Find where the given text appears and provide that cell's center as (X, Y) coordinate. 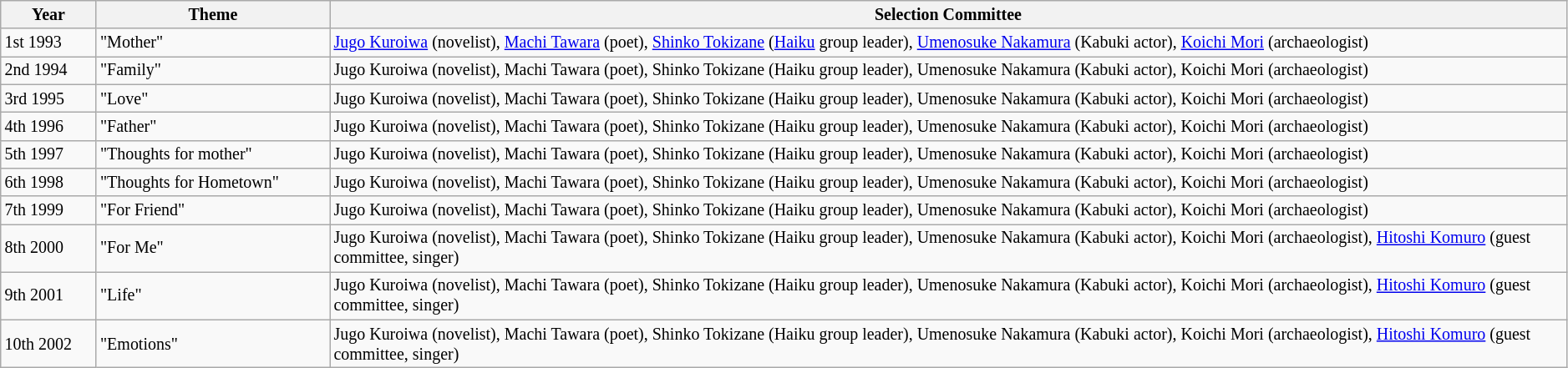
9th 2001 (48, 295)
Theme (212, 15)
4th 1996 (48, 127)
"Thoughts for Hometown" (212, 182)
7th 1999 (48, 210)
8th 2000 (48, 249)
Year (48, 15)
"For Friend" (212, 210)
1st 1993 (48, 43)
"Emotions" (212, 344)
Selection Committee (949, 15)
"For Me" (212, 249)
"Family" (212, 70)
10th 2002 (48, 344)
"Father" (212, 127)
2nd 1994 (48, 70)
6th 1998 (48, 182)
5th 1997 (48, 154)
"Thoughts for mother" (212, 154)
3rd 1995 (48, 98)
"Life" (212, 295)
"Love" (212, 98)
"Mother" (212, 43)
